From the cell containing the given text, extract its center point as (x, y) coordinate. 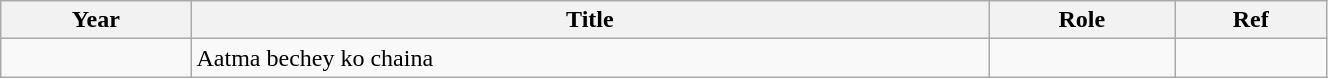
Aatma bechey ko chaina (590, 58)
Title (590, 20)
Year (96, 20)
Role (1082, 20)
Ref (1251, 20)
